Search for the cell housing the specified text and yield its (x, y) center coordinate. 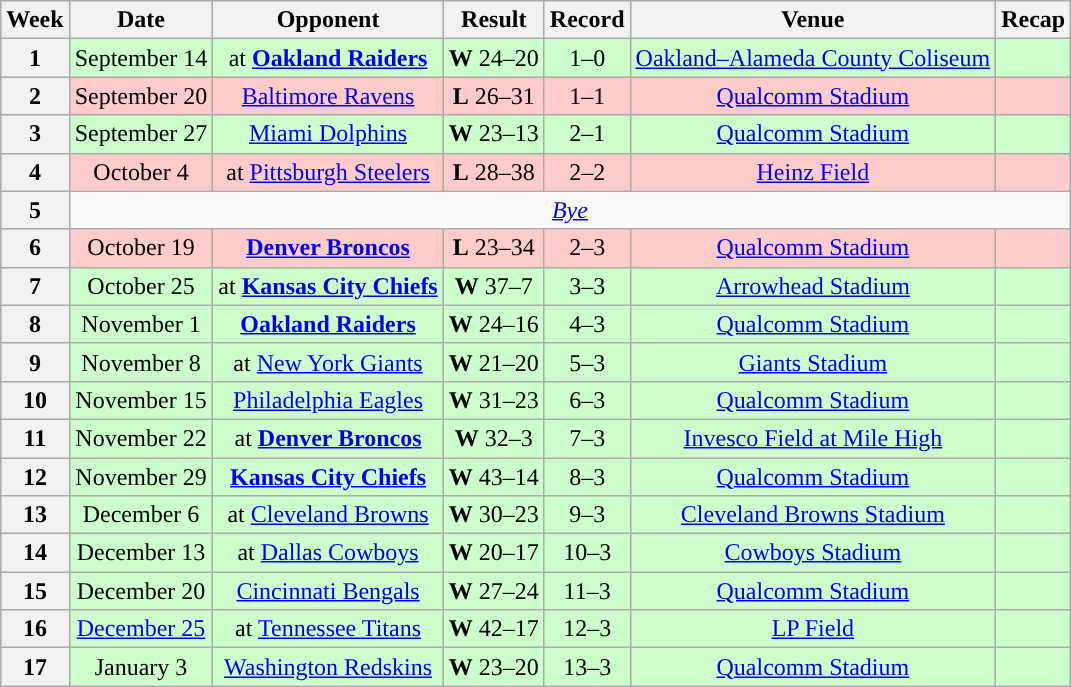
December 6 (141, 515)
17 (35, 667)
Opponent (328, 20)
Miami Dolphins (328, 134)
November 1 (141, 324)
9 (35, 362)
W 20–17 (494, 553)
1 (35, 58)
L 28–38 (494, 172)
W 32–3 (494, 438)
December 13 (141, 553)
Kansas City Chiefs (328, 477)
Week (35, 20)
2–3 (587, 248)
W 43–14 (494, 477)
10–3 (587, 553)
Cleveland Browns Stadium (813, 515)
3 (35, 134)
16 (35, 629)
7 (35, 286)
10 (35, 400)
December 25 (141, 629)
8–3 (587, 477)
at New York Giants (328, 362)
W 31–23 (494, 400)
7–3 (587, 438)
LP Field (813, 629)
Result (494, 20)
Denver Broncos (328, 248)
at Kansas City Chiefs (328, 286)
6 (35, 248)
W 24–20 (494, 58)
Oakland–Alameda County Coliseum (813, 58)
at Cleveland Browns (328, 515)
September 20 (141, 96)
3–3 (587, 286)
8 (35, 324)
13–3 (587, 667)
W 27–24 (494, 591)
Oakland Raiders (328, 324)
November 15 (141, 400)
11 (35, 438)
W 42–17 (494, 629)
2–1 (587, 134)
at Oakland Raiders (328, 58)
at Dallas Cowboys (328, 553)
Giants Stadium (813, 362)
W 30–23 (494, 515)
1–0 (587, 58)
13 (35, 515)
October 4 (141, 172)
October 25 (141, 286)
November 29 (141, 477)
9–3 (587, 515)
November 8 (141, 362)
4 (35, 172)
L 26–31 (494, 96)
Invesco Field at Mile High (813, 438)
W 37–7 (494, 286)
Cowboys Stadium (813, 553)
Cincinnati Bengals (328, 591)
Philadelphia Eagles (328, 400)
2–2 (587, 172)
Venue (813, 20)
Recap (1034, 20)
2 (35, 96)
W 24–16 (494, 324)
Heinz Field (813, 172)
September 14 (141, 58)
11–3 (587, 591)
Arrowhead Stadium (813, 286)
Bye (570, 210)
4–3 (587, 324)
Record (587, 20)
Baltimore Ravens (328, 96)
at Denver Broncos (328, 438)
1–1 (587, 96)
W 23–20 (494, 667)
Washington Redskins (328, 667)
at Pittsburgh Steelers (328, 172)
November 22 (141, 438)
14 (35, 553)
September 27 (141, 134)
5–3 (587, 362)
5 (35, 210)
6–3 (587, 400)
12 (35, 477)
October 19 (141, 248)
W 23–13 (494, 134)
L 23–34 (494, 248)
15 (35, 591)
December 20 (141, 591)
W 21–20 (494, 362)
January 3 (141, 667)
at Tennessee Titans (328, 629)
12–3 (587, 629)
Date (141, 20)
